Identify which cell holds the provided text, then report its [X, Y] central coordinate. 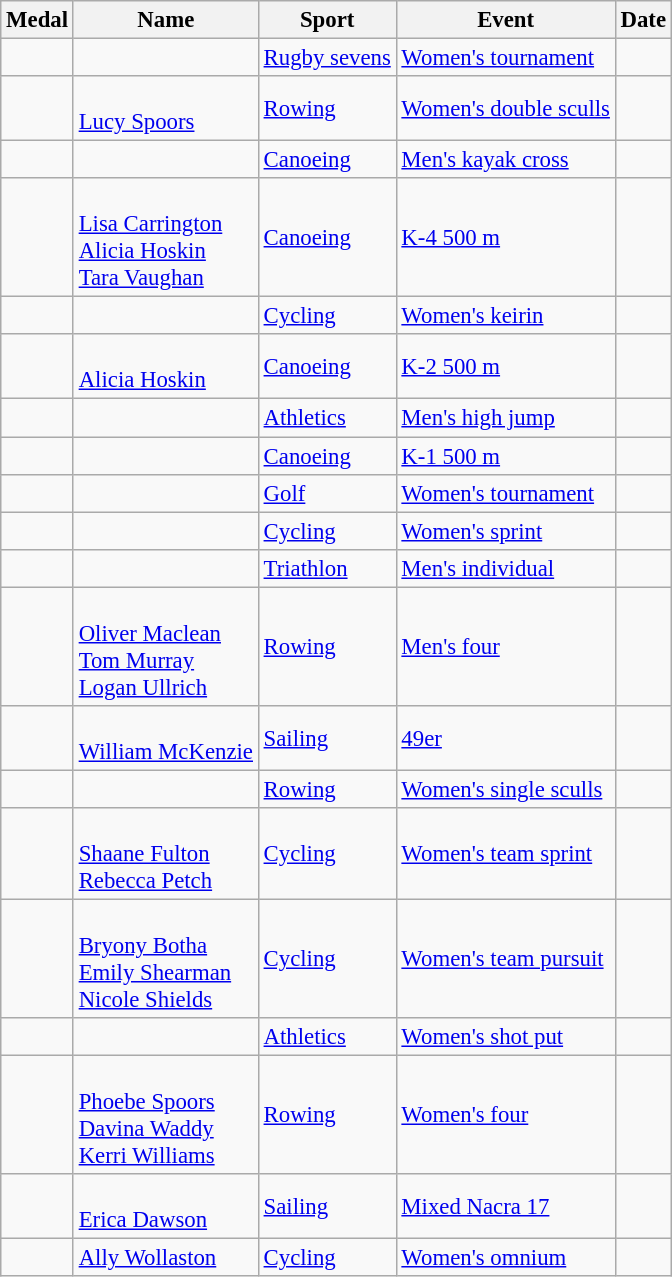
Women's double sculls [506, 108]
William McKenzie [166, 738]
K-2 500 m [506, 366]
Oliver MacleanTom MurrayLogan Ullrich [166, 646]
Men's kayak cross [506, 160]
Phoebe SpoorsDavina WaddyKerri Williams [166, 1116]
Women's team sprint [506, 854]
K-1 500 m [506, 456]
Ally Wollaston [166, 1258]
Erica Dawson [166, 1206]
Women's omnium [506, 1258]
Medal [38, 20]
Women's team pursuit [506, 958]
Sport [327, 20]
Women's keirin [506, 316]
Event [506, 20]
Name [166, 20]
Alicia Hoskin [166, 366]
Mixed Nacra 17 [506, 1206]
Men's four [506, 646]
Triathlon [327, 568]
49er [506, 738]
Rugby sevens [327, 58]
Lucy Spoors [166, 108]
K-4 500 m [506, 238]
Women's sprint [506, 531]
Women's single sculls [506, 789]
Bryony BothaEmily ShearmanNicole Shields [166, 958]
Lisa CarringtonAlicia HoskinTara Vaughan [166, 238]
Men's individual [506, 568]
Men's high jump [506, 418]
Golf [327, 493]
Date [643, 20]
Women's shot put [506, 1037]
Shaane FultonRebecca Petch [166, 854]
Women's four [506, 1116]
